Return the [X, Y] coordinate for the center point of the cell that contains the specified text.  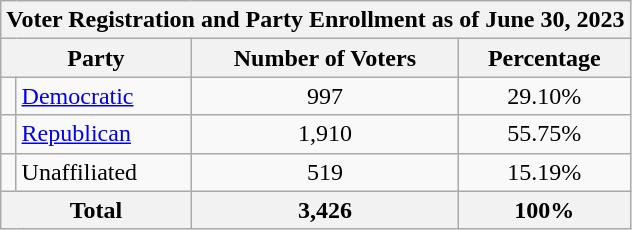
Unaffiliated [104, 172]
55.75% [544, 134]
Republican [104, 134]
Party [96, 58]
Democratic [104, 96]
1,910 [324, 134]
100% [544, 210]
Voter Registration and Party Enrollment as of June 30, 2023 [316, 20]
Total [96, 210]
Percentage [544, 58]
15.19% [544, 172]
29.10% [544, 96]
3,426 [324, 210]
Number of Voters [324, 58]
519 [324, 172]
997 [324, 96]
